Scan for the cell matching the given text and deliver its [X, Y] coordinate at center. 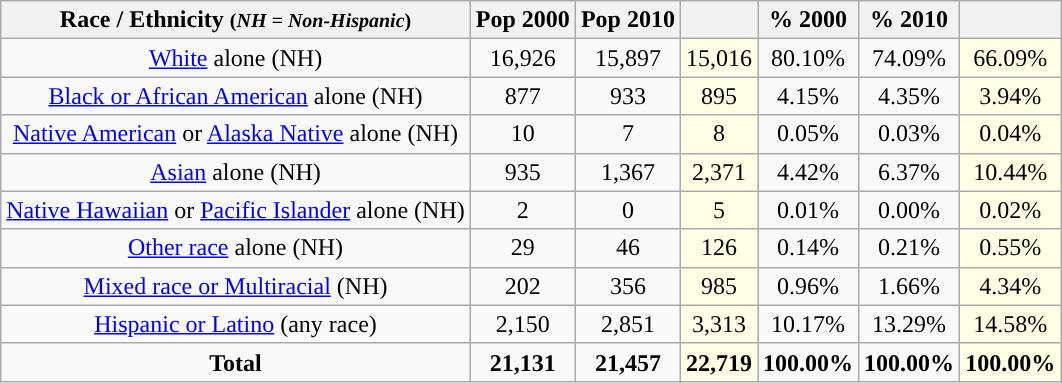
15,016 [718, 58]
935 [522, 172]
0.01% [808, 210]
80.10% [808, 58]
Mixed race or Multiracial (NH) [236, 286]
3,313 [718, 324]
6.37% [910, 172]
10.44% [1010, 172]
202 [522, 286]
Hispanic or Latino (any race) [236, 324]
4.35% [910, 96]
White alone (NH) [236, 58]
Total [236, 362]
7 [628, 134]
0.21% [910, 248]
74.09% [910, 58]
877 [522, 96]
Pop 2000 [522, 20]
10.17% [808, 324]
1,367 [628, 172]
Black or African American alone (NH) [236, 96]
0.00% [910, 210]
933 [628, 96]
0.05% [808, 134]
2 [522, 210]
21,131 [522, 362]
13.29% [910, 324]
4.34% [1010, 286]
22,719 [718, 362]
0.96% [808, 286]
66.09% [1010, 58]
126 [718, 248]
0 [628, 210]
% 2000 [808, 20]
14.58% [1010, 324]
2,851 [628, 324]
0.02% [1010, 210]
8 [718, 134]
46 [628, 248]
0.03% [910, 134]
29 [522, 248]
2,150 [522, 324]
15,897 [628, 58]
10 [522, 134]
356 [628, 286]
0.14% [808, 248]
Other race alone (NH) [236, 248]
895 [718, 96]
1.66% [910, 286]
2,371 [718, 172]
985 [718, 286]
Race / Ethnicity (NH = Non-Hispanic) [236, 20]
21,457 [628, 362]
0.04% [1010, 134]
0.55% [1010, 248]
Asian alone (NH) [236, 172]
3.94% [1010, 96]
4.42% [808, 172]
5 [718, 210]
4.15% [808, 96]
Pop 2010 [628, 20]
Native American or Alaska Native alone (NH) [236, 134]
16,926 [522, 58]
Native Hawaiian or Pacific Islander alone (NH) [236, 210]
% 2010 [910, 20]
